Return (x, y) of the center of cell containing provided text 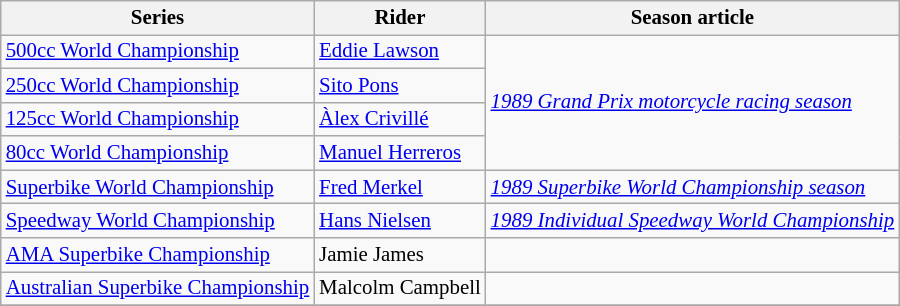
Sito Pons (400, 85)
250cc World Championship (158, 85)
1989 Individual Speedway World Championship (693, 221)
Australian Superbike Championship (158, 288)
1989 Grand Prix motorcycle racing season (693, 102)
Series (158, 18)
Manuel Herreros (400, 153)
Rider (400, 18)
Hans Nielsen (400, 221)
Fred Merkel (400, 187)
Jamie James (400, 255)
Speedway World Championship (158, 221)
Àlex Crivillé (400, 119)
1989 Superbike World Championship season (693, 187)
125cc World Championship (158, 119)
Superbike World Championship (158, 187)
AMA Superbike Championship (158, 255)
80cc World Championship (158, 153)
500cc World Championship (158, 51)
Malcolm Campbell (400, 288)
Eddie Lawson (400, 51)
Season article (693, 18)
